Search for the cell housing the specified text and yield its (X, Y) center coordinate. 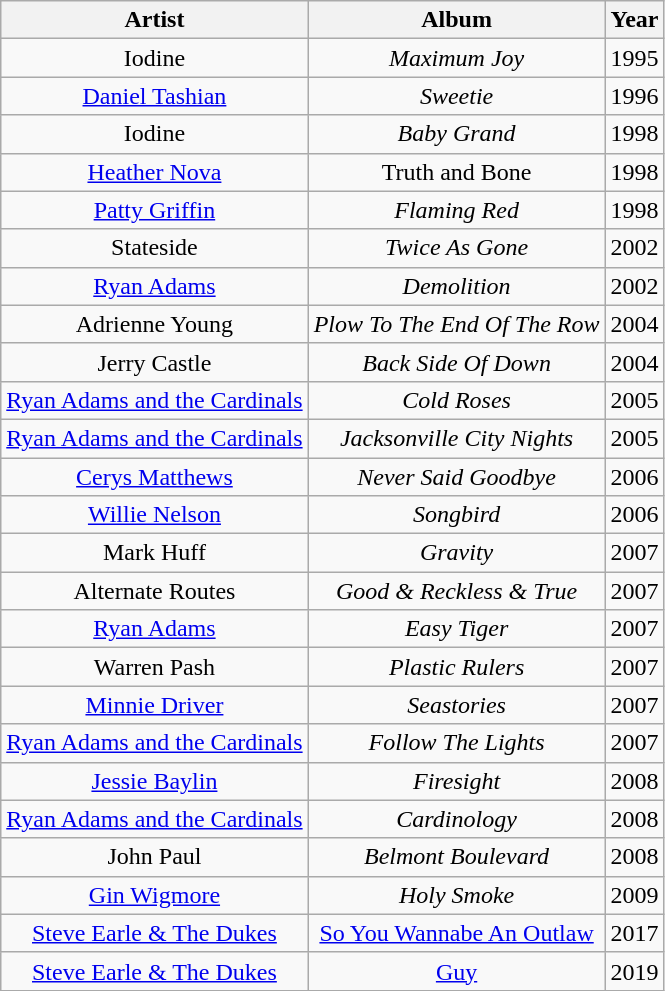
Holy Smoke (456, 895)
Good & Reckless & True (456, 591)
Gravity (456, 553)
Belmont Boulevard (456, 857)
Daniel Tashian (154, 96)
Twice As Gone (456, 248)
Album (456, 20)
Jerry Castle (154, 362)
Willie Nelson (154, 515)
Cold Roses (456, 400)
Plow To The End Of The Row (456, 324)
Maximum Joy (456, 58)
So You Wannabe An Outlaw (456, 933)
Back Side Of Down (456, 362)
Alternate Routes (154, 591)
Easy Tiger (456, 629)
Minnie Driver (154, 705)
1996 (634, 96)
Plastic Rulers (456, 667)
Demolition (456, 286)
Sweetie (456, 96)
Baby Grand (456, 134)
2017 (634, 933)
Cardinology (456, 819)
Guy (456, 971)
Adrienne Young (154, 324)
1995 (634, 58)
Warren Pash (154, 667)
Cerys Matthews (154, 477)
Artist (154, 20)
Flaming Red (456, 210)
Mark Huff (154, 553)
Jacksonville City Nights (456, 438)
Seastories (456, 705)
Follow The Lights (456, 743)
Songbird (456, 515)
Stateside (154, 248)
Year (634, 20)
Jessie Baylin (154, 781)
Truth and Bone (456, 172)
Heather Nova (154, 172)
2019 (634, 971)
Patty Griffin (154, 210)
Gin Wigmore (154, 895)
2009 (634, 895)
John Paul (154, 857)
Firesight (456, 781)
Never Said Goodbye (456, 477)
